Scan for the cell matching the given text and deliver its [X, Y] coordinate at center. 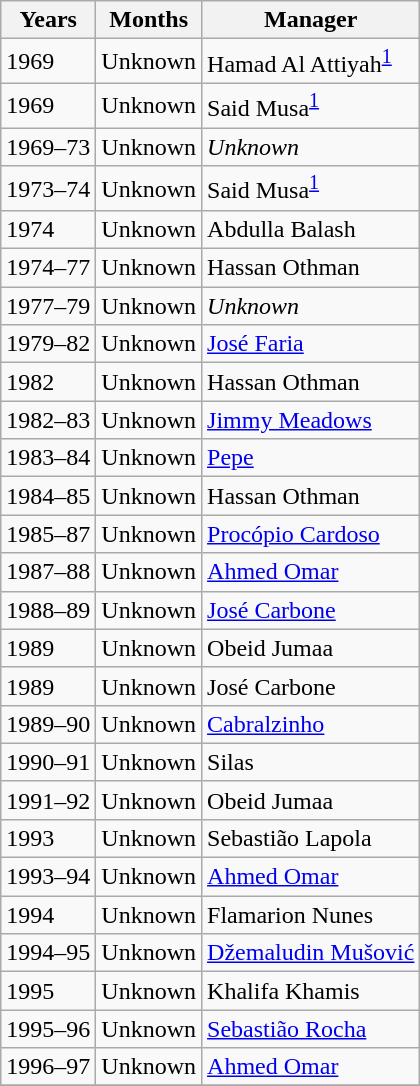
Flamarion Nunes [311, 915]
1982–83 [48, 420]
1991–92 [48, 800]
1993 [48, 839]
1974 [48, 230]
Manager [311, 20]
1990–91 [48, 762]
1996–97 [48, 1067]
1974–77 [48, 268]
Abdulla Balash [311, 230]
1995 [48, 991]
1995–96 [48, 1029]
1982 [48, 382]
Khalifa Khamis [311, 991]
1989–90 [48, 724]
1977–79 [48, 306]
1987–88 [48, 572]
Sebastião Lapola [311, 839]
1979–82 [48, 344]
José Faria [311, 344]
Silas [311, 762]
Months [149, 20]
Jimmy Meadows [311, 420]
1985–87 [48, 534]
1994 [48, 915]
1969–73 [48, 147]
1983–84 [48, 458]
1993–94 [48, 877]
Years [48, 20]
Cabralzinho [311, 724]
Hamad Al Attiyah1 [311, 62]
Sebastião Rocha [311, 1029]
1994–95 [48, 953]
1988–89 [48, 610]
Pepe [311, 458]
1984–85 [48, 496]
1973–74 [48, 188]
Procópio Cardoso [311, 534]
Džemaludin Mušović [311, 953]
